From the cell containing the given text, extract its center point as (X, Y) coordinate. 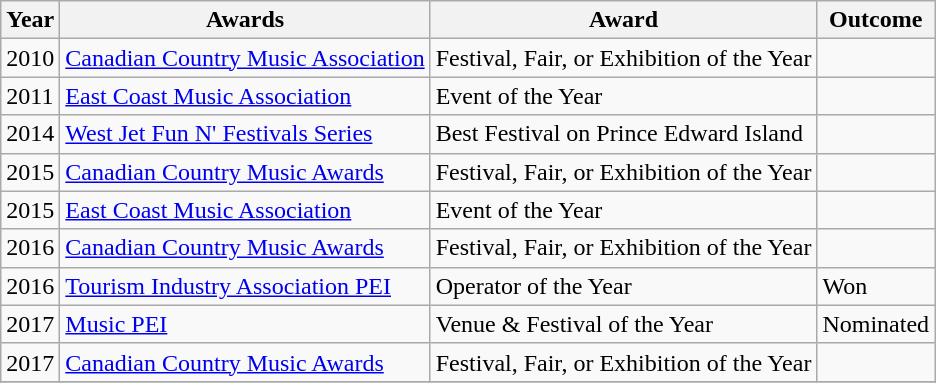
2010 (30, 58)
Venue & Festival of the Year (624, 324)
Canadian Country Music Association (245, 58)
Nominated (876, 324)
Won (876, 286)
Award (624, 20)
Best Festival on Prince Edward Island (624, 134)
Operator of the Year (624, 286)
Tourism Industry Association PEI (245, 286)
2011 (30, 96)
Awards (245, 20)
2014 (30, 134)
Outcome (876, 20)
West Jet Fun N' Festivals Series (245, 134)
Year (30, 20)
Music PEI (245, 324)
